For the text-containing cell, return its midpoint in [X, Y] coordinate format. 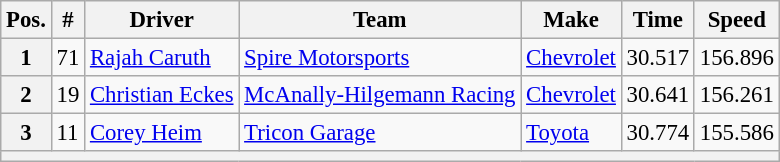
Time [658, 20]
19 [68, 95]
71 [68, 58]
156.896 [736, 58]
3 [26, 133]
Christian Eckes [162, 95]
30.774 [658, 133]
156.261 [736, 95]
Corey Heim [162, 133]
Tricon Garage [380, 133]
# [68, 20]
1 [26, 58]
Spire Motorsports [380, 58]
Speed [736, 20]
Team [380, 20]
155.586 [736, 133]
Toyota [571, 133]
11 [68, 133]
Rajah Caruth [162, 58]
2 [26, 95]
Make [571, 20]
30.517 [658, 58]
Driver [162, 20]
McAnally-Hilgemann Racing [380, 95]
30.641 [658, 95]
Pos. [26, 20]
